Pinpoint the cell where the given text exists, returning its (x, y) midpoint coordinate. 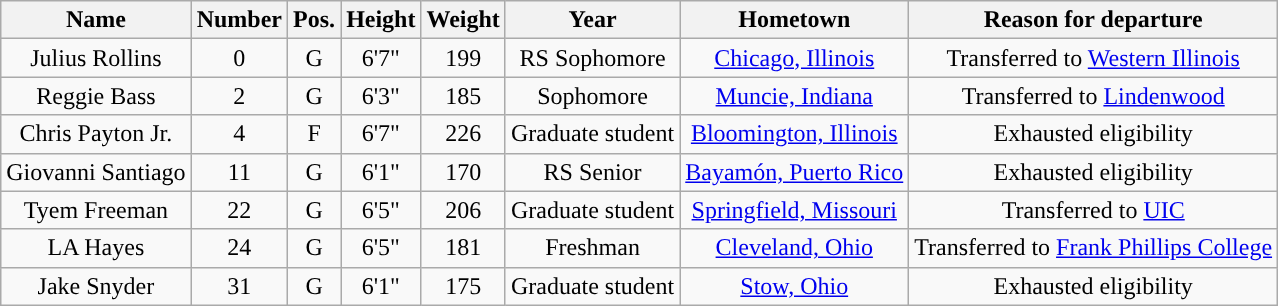
2 (239, 96)
Pos. (314, 20)
Transferred to UIC (1094, 210)
24 (239, 248)
Bayamón, Puerto Rico (794, 172)
Chris Payton Jr. (96, 134)
Transferred to Western Illinois (1094, 58)
226 (463, 134)
22 (239, 210)
Reason for departure (1094, 20)
181 (463, 248)
Year (592, 20)
F (314, 134)
Jake Snyder (96, 286)
31 (239, 286)
Giovanni Santiago (96, 172)
4 (239, 134)
LA Hayes (96, 248)
Springfield, Missouri (794, 210)
Cleveland, Ohio (794, 248)
Number (239, 20)
Height (381, 20)
Reggie Bass (96, 96)
Hometown (794, 20)
11 (239, 172)
Bloomington, Illinois (794, 134)
Transferred to Frank Phillips College (1094, 248)
170 (463, 172)
Freshman (592, 248)
Muncie, Indiana (794, 96)
RS Senior (592, 172)
Name (96, 20)
Stow, Ohio (794, 286)
Weight (463, 20)
RS Sophomore (592, 58)
Tyem Freeman (96, 210)
175 (463, 286)
6'3" (381, 96)
Sophomore (592, 96)
Julius Rollins (96, 58)
0 (239, 58)
Chicago, Illinois (794, 58)
Transferred to Lindenwood (1094, 96)
206 (463, 210)
185 (463, 96)
199 (463, 58)
